Identify which cell holds the provided text, then report its [x, y] central coordinate. 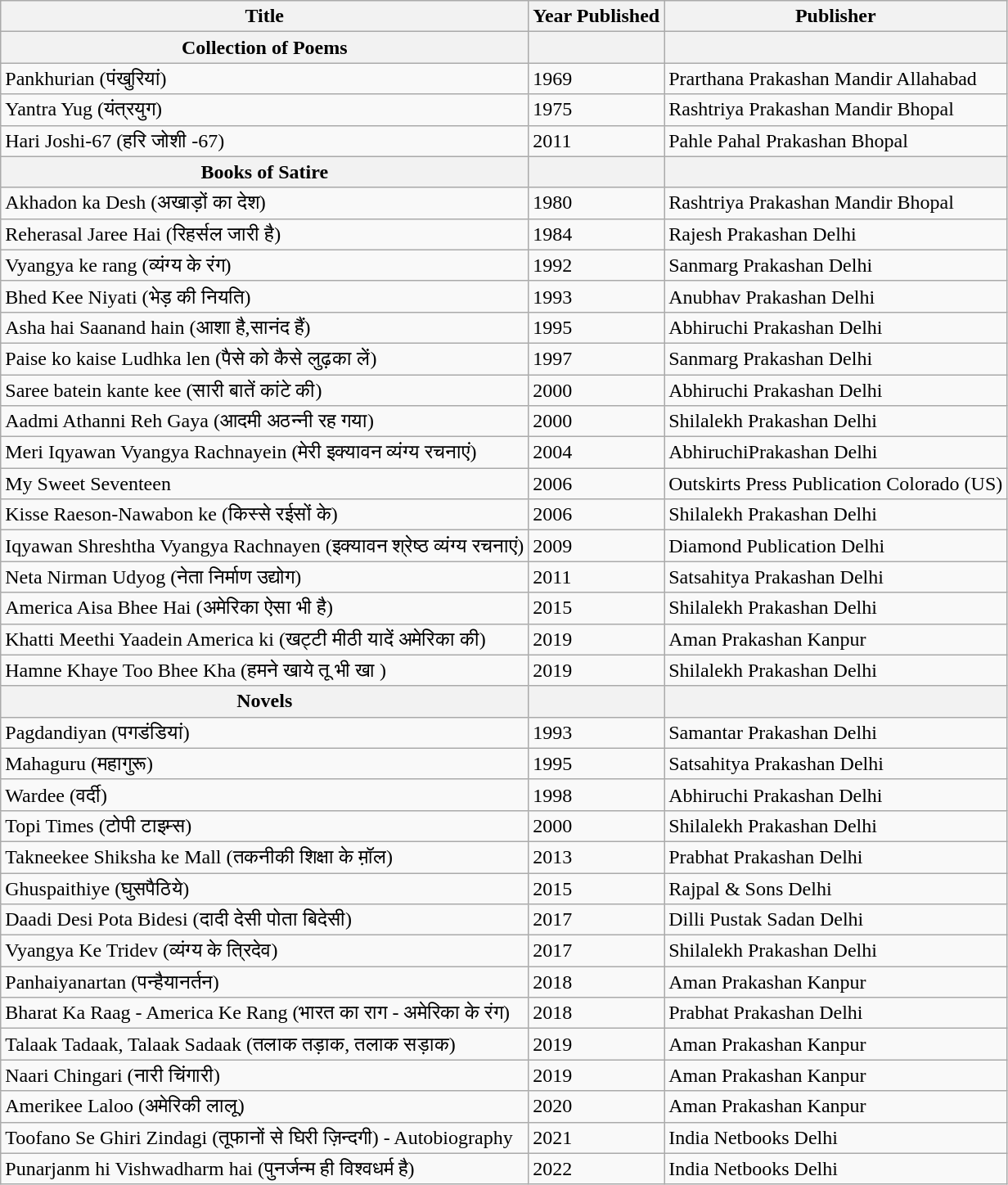
Wardee (वर्दी) [265, 795]
Samantar Prakashan Delhi [836, 732]
Akhadon ka Desh (अखाड़ों का देश) [265, 203]
Rajpal & Sons Delhi [836, 888]
Novels [265, 701]
Paise ko kaise Ludhka len (पैसे को कैसे लुढ़का लें) [265, 358]
Khatti Meethi Yaadein America ki (खट्टी मीठी यादें अमेरिका की) [265, 639]
Books of Satire [265, 172]
Mahaguru (महागुरू) [265, 764]
America Aisa Bhee Hai (अमेरिका ऐसा भी है) [265, 608]
Anubhav Prakashan Delhi [836, 296]
Pankhurian (पंखुरियां) [265, 79]
Daadi Desi Pota Bidesi (दादी देसी पोता बिदेसी) [265, 920]
Title [265, 16]
1997 [596, 358]
Topi Times (टोपी टाइम्स) [265, 826]
Naari Chingari (नारी चिंगारी) [265, 1075]
2021 [596, 1138]
My Sweet Seventeen [265, 484]
2020 [596, 1106]
Year Published [596, 16]
Dilli Pustak Sadan Delhi [836, 920]
Ghuspaithiye (घुसपैठिये) [265, 888]
1992 [596, 265]
Pagdandiyan (पगडंडियां) [265, 732]
Panhaiyanartan (पन्हैयानर्तन) [265, 982]
Vyangya Ke Tridev (व्यंग्य के त्रिदेव) [265, 951]
2009 [596, 546]
Kisse Raeson-Nawabon ke (किस्से रईसों के) [265, 515]
Hamne Khaye Too Bhee Kha (हमने खाये तू भी खा ) [265, 670]
Reherasal Jaree Hai (रिहर्सल जारी है) [265, 234]
AbhiruchiPrakashan Delhi [836, 453]
Collection of Poems [265, 47]
Publisher [836, 16]
Vyangya ke rang (व्यंग्य के रंग) [265, 265]
Takneekee Shiksha ke Mall (तकनीकी शिक्षा के म़ॉल) [265, 857]
1975 [596, 110]
1984 [596, 234]
Hari Joshi-67 (हरि जोशी -67) [265, 141]
2004 [596, 453]
Diamond Publication Delhi [836, 546]
Pahle Pahal Prakashan Bhopal [836, 141]
Meri Iqyawan Vyangya Rachnayein (मेरी इक्यावन व्यंग्य रचनाएं) [265, 453]
Amerikee Laloo (अमेरिकी लालू) [265, 1106]
Punarjanm hi Vishwadharm hai (पुनर्जन्म ही विश्वधर्म है) [265, 1169]
1980 [596, 203]
Asha hai Saanand hain (आशा है,सानंद हैं) [265, 327]
Neta Nirman Udyog (नेता निर्माण उद्योग) [265, 577]
Talaak Tadaak, Talaak Sadaak (तलाक तड़ाक, तलाक सड़ाक) [265, 1044]
Outskirts Press Publication Colorado (US) [836, 484]
1969 [596, 79]
Iqyawan Shreshtha Vyangya Rachnayen (इक्यावन श्रेष्ठ व्यंग्य रचनाएं) [265, 546]
1998 [596, 795]
Saree batein kante kee (सारी बातें कांटे की) [265, 390]
2013 [596, 857]
Rajesh Prakashan Delhi [836, 234]
Bharat Ka Raag - America Ke Rang (भारत का राग - अमेरिका के रंग) [265, 1013]
Aadmi Athanni Reh Gaya (आदमी अठन्नी रह गया) [265, 421]
2022 [596, 1169]
Yantra Yug (यंत्रयुग) [265, 110]
Prarthana Prakashan Mandir Allahabad [836, 79]
Toofano Se Ghiri Zindagi (तूफानों से घिरी ज़िन्दगी) - Autobiography [265, 1138]
Bhed Kee Niyati (भेड़ की नियति) [265, 296]
